Locate the cell with the specified text and output its (X, Y) center coordinate. 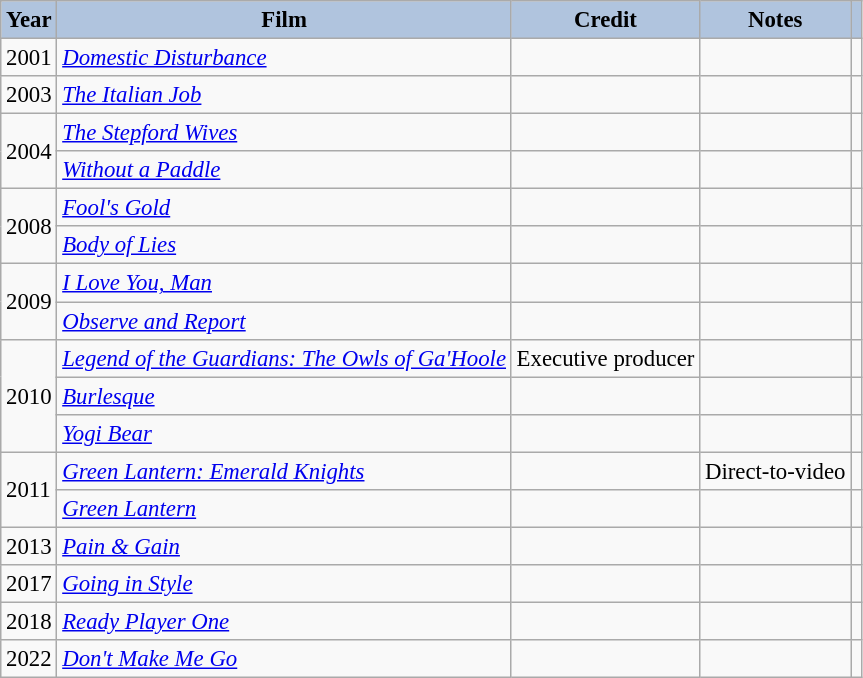
Yogi Bear (284, 433)
Going in Style (284, 584)
Credit (605, 20)
2009 (29, 302)
2008 (29, 226)
Notes (776, 20)
2001 (29, 58)
Direct-to-video (776, 471)
2018 (29, 621)
I Love You, Man (284, 283)
Burlesque (284, 396)
Green Lantern (284, 509)
2010 (29, 396)
Executive producer (605, 358)
Year (29, 20)
Pain & Gain (284, 546)
Ready Player One (284, 621)
2022 (29, 659)
2013 (29, 546)
Green Lantern: Emerald Knights (284, 471)
Observe and Report (284, 321)
Film (284, 20)
The Stepford Wives (284, 133)
2017 (29, 584)
2003 (29, 95)
2004 (29, 152)
Domestic Disturbance (284, 58)
Legend of the Guardians: The Owls of Ga'Hoole (284, 358)
2011 (29, 490)
Body of Lies (284, 245)
Don't Make Me Go (284, 659)
The Italian Job (284, 95)
Without a Paddle (284, 170)
Fool's Gold (284, 208)
